Find where the given text appears and provide that cell's center as [X, Y] coordinate. 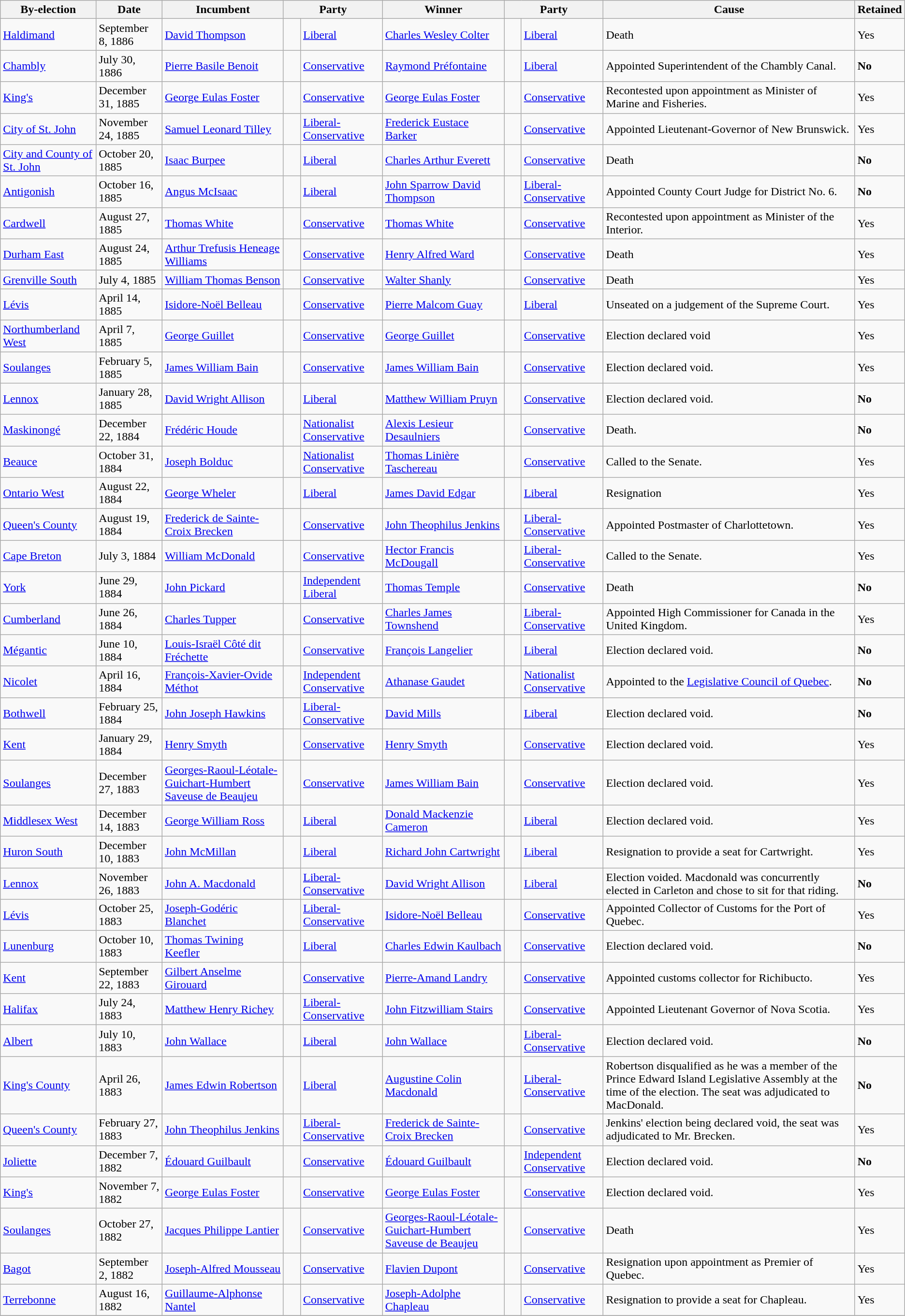
Resignation [729, 493]
Joliette [48, 1161]
December 22, 1884 [130, 430]
King's County [48, 1085]
October 10, 1883 [130, 946]
Middlesex West [48, 821]
Alexis Lesieur Desaulniers [443, 430]
John Fitzwilliam Stairs [443, 1009]
Recontested upon appointment as Minister of the Interior. [729, 223]
George William Ross [222, 821]
Appointed Postmaster of Charlottetown. [729, 525]
Resignation to provide a seat for Chapleau. [729, 1300]
Ontario West [48, 493]
Walter Shanly [443, 279]
York [48, 588]
Athanase Gaudet [443, 681]
November 24, 1885 [130, 129]
Thomas Temple [443, 588]
December 7, 1882 [130, 1161]
July 10, 1883 [130, 1041]
Joseph-Godéric Blanchet [222, 915]
December 14, 1883 [130, 821]
Flavien Dupont [443, 1268]
Pierre Malcom Guay [443, 304]
Jacques Philippe Lantier [222, 1230]
Appointed Collector of Customs for the Port of Quebec. [729, 915]
October 31, 1884 [130, 462]
Charles James Townshend [443, 619]
Bagot [48, 1268]
September 22, 1883 [130, 978]
William Thomas Benson [222, 279]
Joseph-Adolphe Chapleau [443, 1300]
April 7, 1885 [130, 335]
September 8, 1886 [130, 35]
John A. Macdonald [222, 883]
James David Edgar [443, 493]
August 24, 1885 [130, 254]
Pierre-Amand Landry [443, 978]
October 25, 1883 [130, 915]
August 19, 1884 [130, 525]
Samuel Leonard Tilley [222, 129]
December 31, 1885 [130, 98]
Charles Tupper [222, 619]
December 27, 1883 [130, 782]
John Sparrow David Thompson [443, 191]
Election voided. Macdonald was concurrently elected in Carleton and chose to sit for that riding. [729, 883]
Jenkins' election being declared void, the seat was adjudicated to Mr. Brecken. [729, 1130]
Appointed Superintendent of the Chambly Canal. [729, 66]
Raymond Préfontaine [443, 66]
James Edwin Robertson [222, 1085]
Death. [729, 430]
By-election [48, 10]
John Joseph Hawkins [222, 713]
Albert [48, 1041]
John Pickard [222, 588]
William McDonald [222, 556]
October 16, 1885 [130, 191]
City of St. John [48, 129]
June 10, 1884 [130, 651]
Bothwell [48, 713]
Gilbert Anselme Girouard [222, 978]
Thomas Twining Keefler [222, 946]
Maskinongé [48, 430]
François Langelier [443, 651]
Lunenburg [48, 946]
Matthew William Pruyn [443, 399]
February 27, 1883 [130, 1130]
Louis-Israël Côté dit Fréchette [222, 651]
February 25, 1884 [130, 713]
Haldimand [48, 35]
January 29, 1884 [130, 744]
January 28, 1885 [130, 399]
Terrebonne [48, 1300]
David Mills [443, 713]
Independent Liberal [341, 588]
Appointed to the Legislative Council of Quebec. [729, 681]
December 10, 1883 [130, 852]
François-Xavier-Ovide Méthot [222, 681]
July 30, 1886 [130, 66]
August 22, 1884 [130, 493]
Retained [880, 10]
July 24, 1883 [130, 1009]
February 5, 1885 [130, 367]
Resignation upon appointment as Premier of Quebec. [729, 1268]
July 4, 1885 [130, 279]
Cape Breton [48, 556]
Joseph-Alfred Mousseau [222, 1268]
Augustine Colin Macdonald [443, 1085]
Frederick Eustace Barker [443, 129]
Charles Wesley Colter [443, 35]
October 27, 1882 [130, 1230]
Donald Mackenzie Cameron [443, 821]
Frédéric Houde [222, 430]
Cumberland [48, 619]
Halifax [48, 1009]
Durham East [48, 254]
August 27, 1885 [130, 223]
April 26, 1883 [130, 1085]
Joseph Bolduc [222, 462]
Grenville South [48, 279]
Nicolet [48, 681]
George Wheler [222, 493]
Resignation to provide a seat for Cartwright. [729, 852]
Mégantic [48, 651]
November 7, 1882 [130, 1193]
Antigonish [48, 191]
Arthur Trefusis Heneage Williams [222, 254]
August 16, 1882 [130, 1300]
Election declared void [729, 335]
June 29, 1884 [130, 588]
Northumberland West [48, 335]
Angus McIsaac [222, 191]
Appointed Lieutenant-Governor of New Brunswick. [729, 129]
April 14, 1885 [130, 304]
Chambly [48, 66]
David Thompson [222, 35]
Appointed Lieutenant Governor of Nova Scotia. [729, 1009]
Thomas Linière Taschereau [443, 462]
Recontested upon appointment as Minister of Marine and Fisheries. [729, 98]
Beauce [48, 462]
September 2, 1882 [130, 1268]
November 26, 1883 [130, 883]
April 16, 1884 [130, 681]
Isaac Burpee [222, 160]
Charles Edwin Kaulbach [443, 946]
Unseated on a judgement of the Supreme Court. [729, 304]
Incumbent [222, 10]
Winner [443, 10]
Henry Alfred Ward [443, 254]
Charles Arthur Everett [443, 160]
Guillaume-Alphonse Nantel [222, 1300]
Cause [729, 10]
Appointed High Commissioner for Canada in the United Kingdom. [729, 619]
Matthew Henry Richey [222, 1009]
Date [130, 10]
July 3, 1884 [130, 556]
Hector Francis McDougall [443, 556]
June 26, 1884 [130, 619]
Richard John Cartwright [443, 852]
City and County of St. John [48, 160]
Pierre Basile Benoit [222, 66]
October 20, 1885 [130, 160]
Huron South [48, 852]
Appointed County Court Judge for District No. 6. [729, 191]
Appointed customs collector for Richibucto. [729, 978]
Cardwell [48, 223]
John McMillan [222, 852]
